Pinpoint the cell where the given text exists, returning its [x, y] midpoint coordinate. 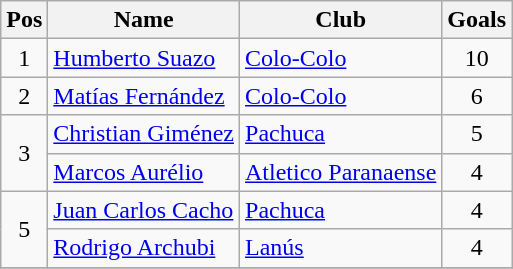
Goals [477, 20]
2 [24, 96]
Pos [24, 20]
Club [341, 20]
Matías Fernández [144, 96]
Juan Carlos Cacho [144, 210]
Marcos Aurélio [144, 172]
Humberto Suazo [144, 58]
Rodrigo Archubi [144, 248]
6 [477, 96]
Name [144, 20]
Christian Giménez [144, 134]
1 [24, 58]
10 [477, 58]
Lanús [341, 248]
Atletico Paranaense [341, 172]
3 [24, 153]
